Capture the cell that displays the provided text and extract its (X, Y) central coordinate. 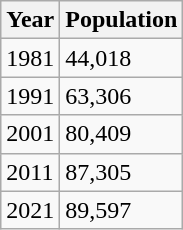
Population (122, 20)
89,597 (122, 210)
2011 (30, 172)
44,018 (122, 58)
2001 (30, 134)
2021 (30, 210)
1991 (30, 96)
63,306 (122, 96)
1981 (30, 58)
80,409 (122, 134)
87,305 (122, 172)
Year (30, 20)
